Pinpoint the cell where the given text exists, returning its (X, Y) midpoint coordinate. 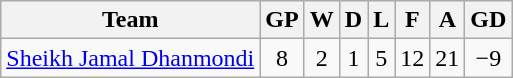
D (353, 20)
Team (130, 20)
1 (353, 58)
21 (448, 58)
12 (412, 58)
8 (282, 58)
A (448, 20)
F (412, 20)
−9 (488, 58)
5 (382, 58)
L (382, 20)
GD (488, 20)
GP (282, 20)
W (322, 20)
Sheikh Jamal Dhanmondi (130, 58)
2 (322, 58)
